Detect which cell encompasses the target text, then output its [x, y] center coordinate. 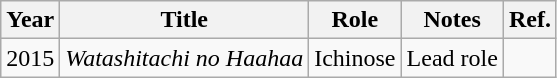
Lead role [452, 58]
Ref. [530, 20]
Ichinose [355, 58]
Notes [452, 20]
Title [184, 20]
Year [30, 20]
Role [355, 20]
2015 [30, 58]
Watashitachi no Haahaa [184, 58]
